From the cell containing the given text, extract its center point as [X, Y] coordinate. 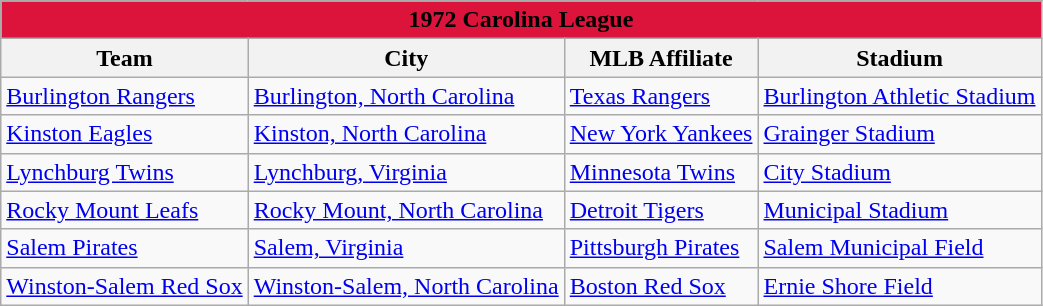
MLB Affiliate [661, 58]
City Stadium [900, 172]
Stadium [900, 58]
Salem Pirates [124, 248]
Ernie Shore Field [900, 286]
Pittsburgh Pirates [661, 248]
Salem Municipal Field [900, 248]
Detroit Tigers [661, 210]
Kinston, North Carolina [406, 134]
Burlington, North Carolina [406, 96]
Grainger Stadium [900, 134]
City [406, 58]
Team [124, 58]
Burlington Rangers [124, 96]
Salem, Virginia [406, 248]
Municipal Stadium [900, 210]
New York Yankees [661, 134]
Rocky Mount Leafs [124, 210]
Burlington Athletic Stadium [900, 96]
Kinston Eagles [124, 134]
Rocky Mount, North Carolina [406, 210]
Lynchburg Twins [124, 172]
Lynchburg, Virginia [406, 172]
Winston-Salem Red Sox [124, 286]
Minnesota Twins [661, 172]
Boston Red Sox [661, 286]
Texas Rangers [661, 96]
Winston-Salem, North Carolina [406, 286]
1972 Carolina League [521, 20]
